Pinpoint the cell where the given text exists, returning its [X, Y] midpoint coordinate. 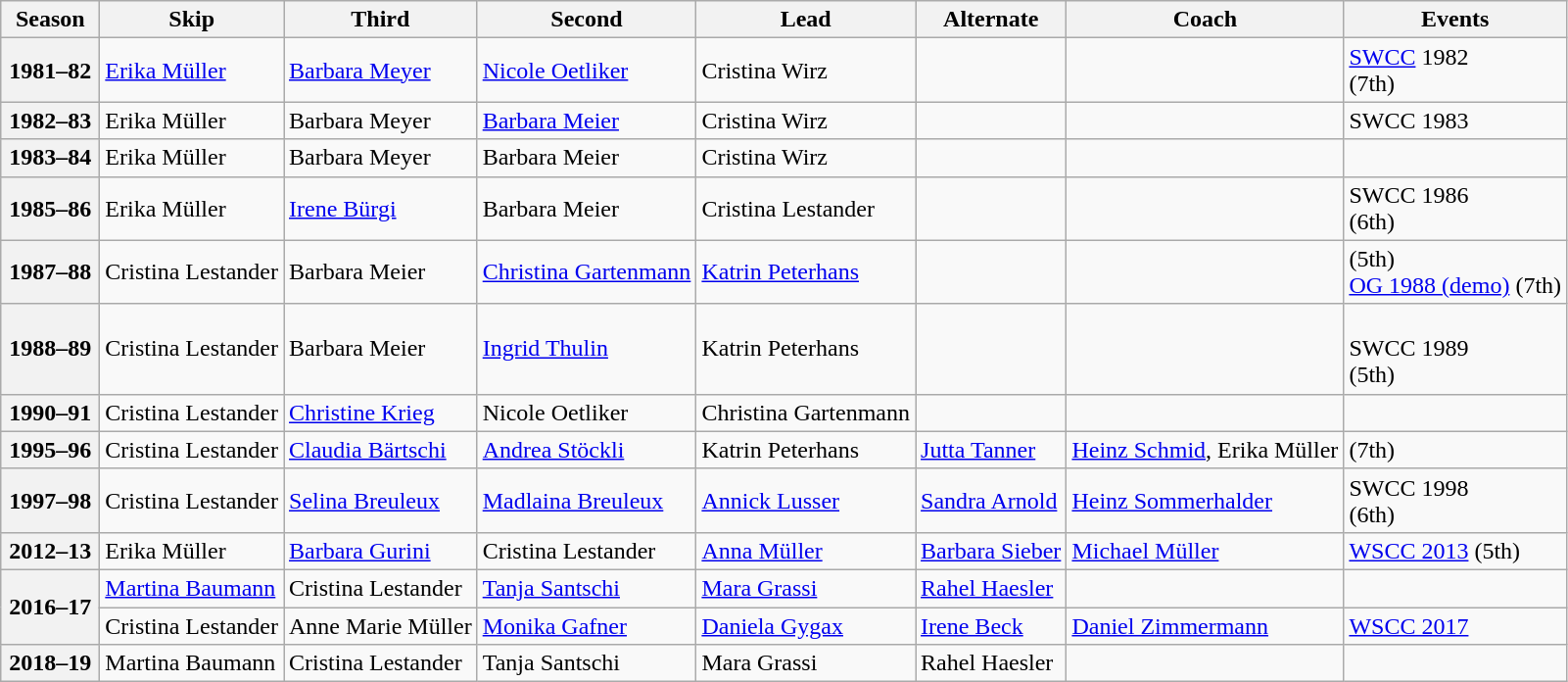
Christine Krieg [381, 413]
Anna Müller [806, 551]
1988–89 [51, 349]
Jutta Tanner [991, 450]
Daniela Gygax [806, 626]
Michael Müller [1205, 551]
Irene Bürgi [381, 208]
2018–19 [51, 663]
Irene Beck [991, 626]
Madlaina Breuleux [587, 500]
Coach [1205, 20]
SWCC 1982 (7th) [1455, 71]
1982–83 [51, 121]
Anne Marie Müller [381, 626]
SWCC 1986 (6th) [1455, 208]
1985–86 [51, 208]
SWCC 1989 (5th) [1455, 349]
Daniel Zimmermann [1205, 626]
Andrea Stöckli [587, 450]
Annick Lusser [806, 500]
Skip [192, 20]
Lead [806, 20]
1981–82 [51, 71]
Events [1455, 20]
Heinz Sommerhalder [1205, 500]
Sandra Arnold [991, 500]
Heinz Schmid, Erika Müller [1205, 450]
1997–98 [51, 500]
Second [587, 20]
Barbara Sieber [991, 551]
Barbara Gurini [381, 551]
WSCC 2013 (5th) [1455, 551]
1990–91 [51, 413]
(7th) [1455, 450]
Claudia Bärtschi [381, 450]
1995–96 [51, 450]
2016–17 [51, 607]
Alternate [991, 20]
SWCC 1983 [1455, 121]
Monika Gafner [587, 626]
2012–13 [51, 551]
Ingrid Thulin [587, 349]
Selina Breuleux [381, 500]
Third [381, 20]
Season [51, 20]
(5th)OG 1988 (demo) (7th) [1455, 272]
WSCC 2017 [1455, 626]
1987–88 [51, 272]
1983–84 [51, 158]
SWCC 1998 (6th) [1455, 500]
